Capture the cell that displays the provided text and extract its (X, Y) central coordinate. 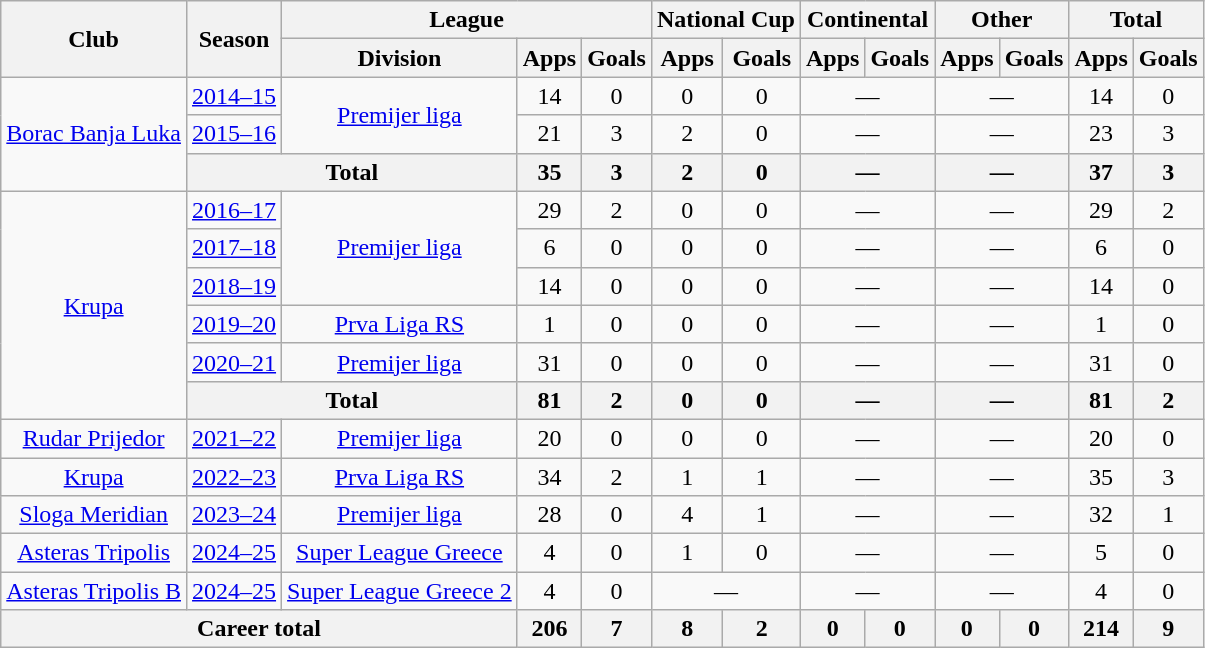
34 (549, 477)
21 (549, 134)
206 (549, 629)
32 (1101, 515)
7 (617, 629)
2014–15 (234, 96)
Season (234, 39)
9 (1168, 629)
Asteras Tripolis (94, 553)
214 (1101, 629)
2022–23 (234, 477)
8 (687, 629)
Career total (259, 629)
2023–24 (234, 515)
League (467, 20)
5 (1101, 553)
23 (1101, 134)
National Cup (726, 20)
Club (94, 39)
Continental (867, 20)
2018–19 (234, 286)
2019–20 (234, 324)
Super League Greece 2 (400, 591)
Sloga Meridian (94, 515)
Asteras Tripolis B (94, 591)
Super League Greece (400, 553)
Borac Banja Luka (94, 134)
2020–21 (234, 362)
37 (1101, 172)
2017–18 (234, 248)
Rudar Prijedor (94, 438)
28 (549, 515)
2021–22 (234, 438)
2016–17 (234, 210)
Division (400, 58)
Other (1002, 20)
2015–16 (234, 134)
